Identify which cell holds the provided text, then report its [x, y] central coordinate. 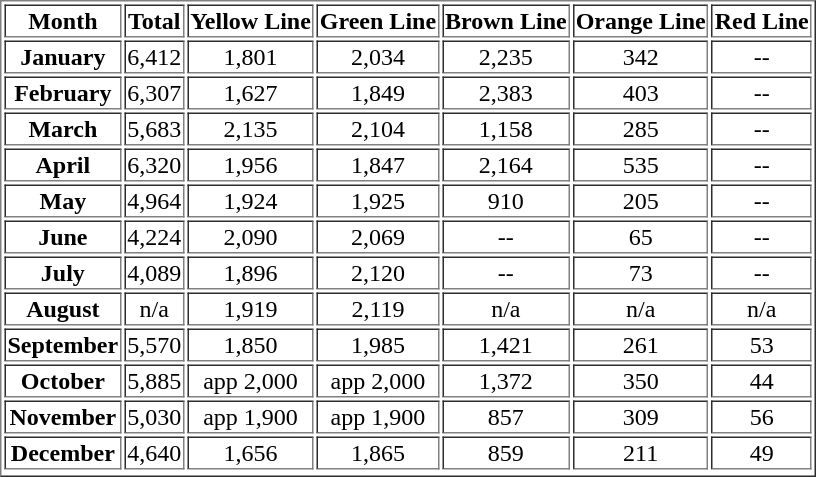
5,683 [154, 128]
342 [641, 56]
1,801 [250, 56]
Brown Line [506, 20]
2,135 [250, 128]
309 [641, 416]
1,158 [506, 128]
July [62, 272]
53 [762, 344]
1,421 [506, 344]
June [62, 236]
5,570 [154, 344]
September [62, 344]
March [62, 128]
2,120 [378, 272]
6,412 [154, 56]
2,383 [506, 92]
May [62, 200]
1,919 [250, 308]
910 [506, 200]
859 [506, 452]
2,069 [378, 236]
2,104 [378, 128]
2,119 [378, 308]
January [62, 56]
1,627 [250, 92]
1,849 [378, 92]
65 [641, 236]
2,090 [250, 236]
2,235 [506, 56]
535 [641, 164]
49 [762, 452]
Total [154, 20]
Green Line [378, 20]
857 [506, 416]
February [62, 92]
Yellow Line [250, 20]
1,865 [378, 452]
1,372 [506, 380]
1,924 [250, 200]
4,640 [154, 452]
2,034 [378, 56]
December [62, 452]
73 [641, 272]
1,956 [250, 164]
285 [641, 128]
April [62, 164]
1,847 [378, 164]
1,925 [378, 200]
Month [62, 20]
1,985 [378, 344]
Orange Line [641, 20]
Red Line [762, 20]
4,224 [154, 236]
4,964 [154, 200]
5,885 [154, 380]
403 [641, 92]
August [62, 308]
1,656 [250, 452]
56 [762, 416]
November [62, 416]
4,089 [154, 272]
October [62, 380]
205 [641, 200]
2,164 [506, 164]
44 [762, 380]
211 [641, 452]
1,896 [250, 272]
6,320 [154, 164]
261 [641, 344]
1,850 [250, 344]
350 [641, 380]
6,307 [154, 92]
5,030 [154, 416]
